From the cell containing the given text, extract its center point as [x, y] coordinate. 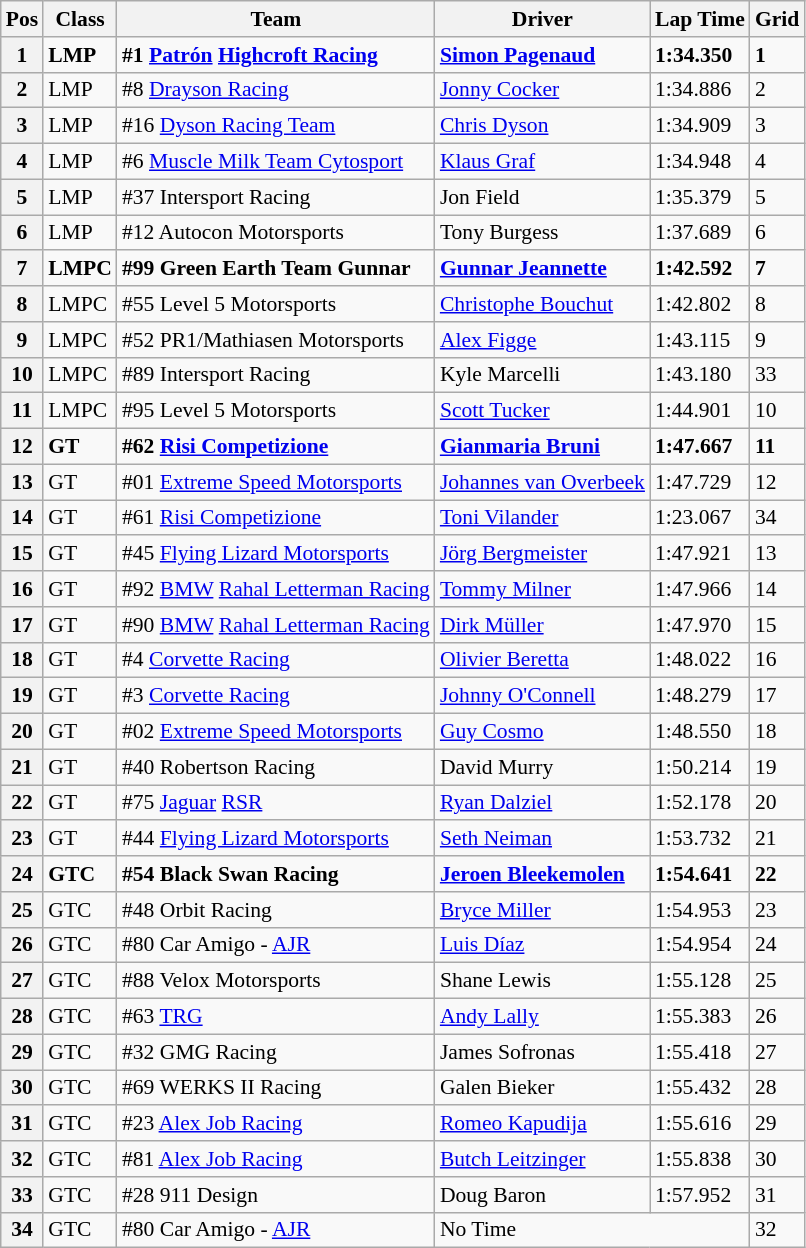
No Time [592, 1230]
Butch Leitzinger [542, 1159]
1:44.901 [700, 411]
#16 Dyson Racing Team [276, 126]
Jeroen Bleekemolen [542, 874]
1:42.592 [700, 269]
Lap Time [700, 19]
#01 Extreme Speed Motorsports [276, 482]
1:42.802 [700, 304]
Andy Lally [542, 1017]
#88 Velox Motorsports [276, 981]
Galen Bieker [542, 1088]
1:48.550 [700, 732]
#48 Orbit Racing [276, 910]
1:35.379 [700, 197]
#37 Intersport Racing [276, 197]
James Sofronas [542, 1052]
1:48.022 [700, 660]
1:34.886 [700, 90]
#55 Level 5 Motorsports [276, 304]
Gunnar Jeannette [542, 269]
#45 Flying Lizard Motorsports [276, 554]
#90 BMW Rahal Letterman Racing [276, 625]
1:34.350 [700, 55]
Bryce Miller [542, 910]
1:55.616 [700, 1124]
1:54.641 [700, 874]
#28 911 Design [276, 1195]
#12 Autocon Motorsports [276, 233]
#52 PR1/Mathiasen Motorsports [276, 340]
Grid [778, 19]
1:55.432 [700, 1088]
Simon Pagenaud [542, 55]
#92 BMW Rahal Letterman Racing [276, 589]
#62 Risi Competizione [276, 447]
#69 WERKS II Racing [276, 1088]
Team [276, 19]
Class [80, 19]
#6 Muscle Milk Team Cytosport [276, 162]
Klaus Graf [542, 162]
#54 Black Swan Racing [276, 874]
Alex Figge [542, 340]
Johannes van Overbeek [542, 482]
#61 Risi Competizione [276, 518]
1:57.952 [700, 1195]
Seth Neiman [542, 839]
1:53.732 [700, 839]
Chris Dyson [542, 126]
#75 Jaguar RSR [276, 803]
1:55.383 [700, 1017]
1:54.954 [700, 945]
Jon Field [542, 197]
#99 Green Earth Team Gunnar [276, 269]
Tony Burgess [542, 233]
#89 Intersport Racing [276, 375]
Pos [22, 19]
1:47.729 [700, 482]
1:23.067 [700, 518]
Jonny Cocker [542, 90]
Christophe Bouchut [542, 304]
#32 GMG Racing [276, 1052]
Doug Baron [542, 1195]
1:37.689 [700, 233]
1:48.279 [700, 696]
Gianmaria Bruni [542, 447]
Driver [542, 19]
1:55.838 [700, 1159]
1:43.115 [700, 340]
#02 Extreme Speed Motorsports [276, 732]
Guy Cosmo [542, 732]
Ryan Dalziel [542, 803]
1:34.909 [700, 126]
1:47.966 [700, 589]
1:47.970 [700, 625]
#40 Robertson Racing [276, 767]
Olivier Beretta [542, 660]
Tommy Milner [542, 589]
#1 Patrón Highcroft Racing [276, 55]
#8 Drayson Racing [276, 90]
#44 Flying Lizard Motorsports [276, 839]
Shane Lewis [542, 981]
#81 Alex Job Racing [276, 1159]
Dirk Müller [542, 625]
David Murry [542, 767]
1:55.128 [700, 981]
Luis Díaz [542, 945]
1:52.178 [700, 803]
Scott Tucker [542, 411]
#3 Corvette Racing [276, 696]
#95 Level 5 Motorsports [276, 411]
1:47.667 [700, 447]
Toni Vilander [542, 518]
#23 Alex Job Racing [276, 1124]
Johnny O'Connell [542, 696]
1:47.921 [700, 554]
#4 Corvette Racing [276, 660]
1:55.418 [700, 1052]
#63 TRG [276, 1017]
1:54.953 [700, 910]
Jörg Bergmeister [542, 554]
1:50.214 [700, 767]
1:34.948 [700, 162]
Romeo Kapudija [542, 1124]
1:43.180 [700, 375]
Kyle Marcelli [542, 375]
